Return the (X, Y) coordinate for the center point of the cell that contains the specified text.  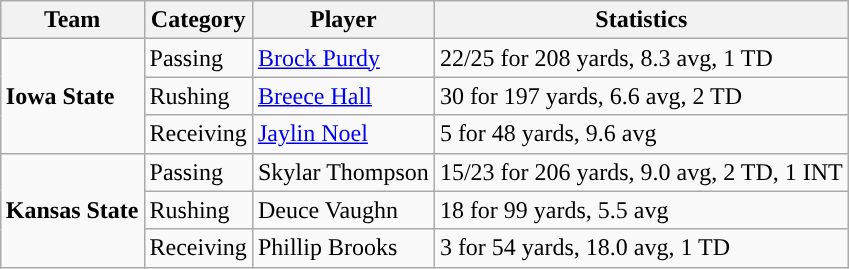
Skylar Thompson (343, 172)
30 for 197 yards, 6.6 avg, 2 TD (641, 96)
3 for 54 yards, 18.0 avg, 1 TD (641, 248)
Iowa State (72, 96)
18 for 99 yards, 5.5 avg (641, 210)
Player (343, 20)
22/25 for 208 yards, 8.3 avg, 1 TD (641, 58)
Category (198, 20)
5 for 48 yards, 9.6 avg (641, 134)
15/23 for 206 yards, 9.0 avg, 2 TD, 1 INT (641, 172)
Kansas State (72, 210)
Team (72, 20)
Breece Hall (343, 96)
Statistics (641, 20)
Brock Purdy (343, 58)
Jaylin Noel (343, 134)
Deuce Vaughn (343, 210)
Phillip Brooks (343, 248)
